Determine the (X, Y) coordinate at the center of the cell enclosing the given text.  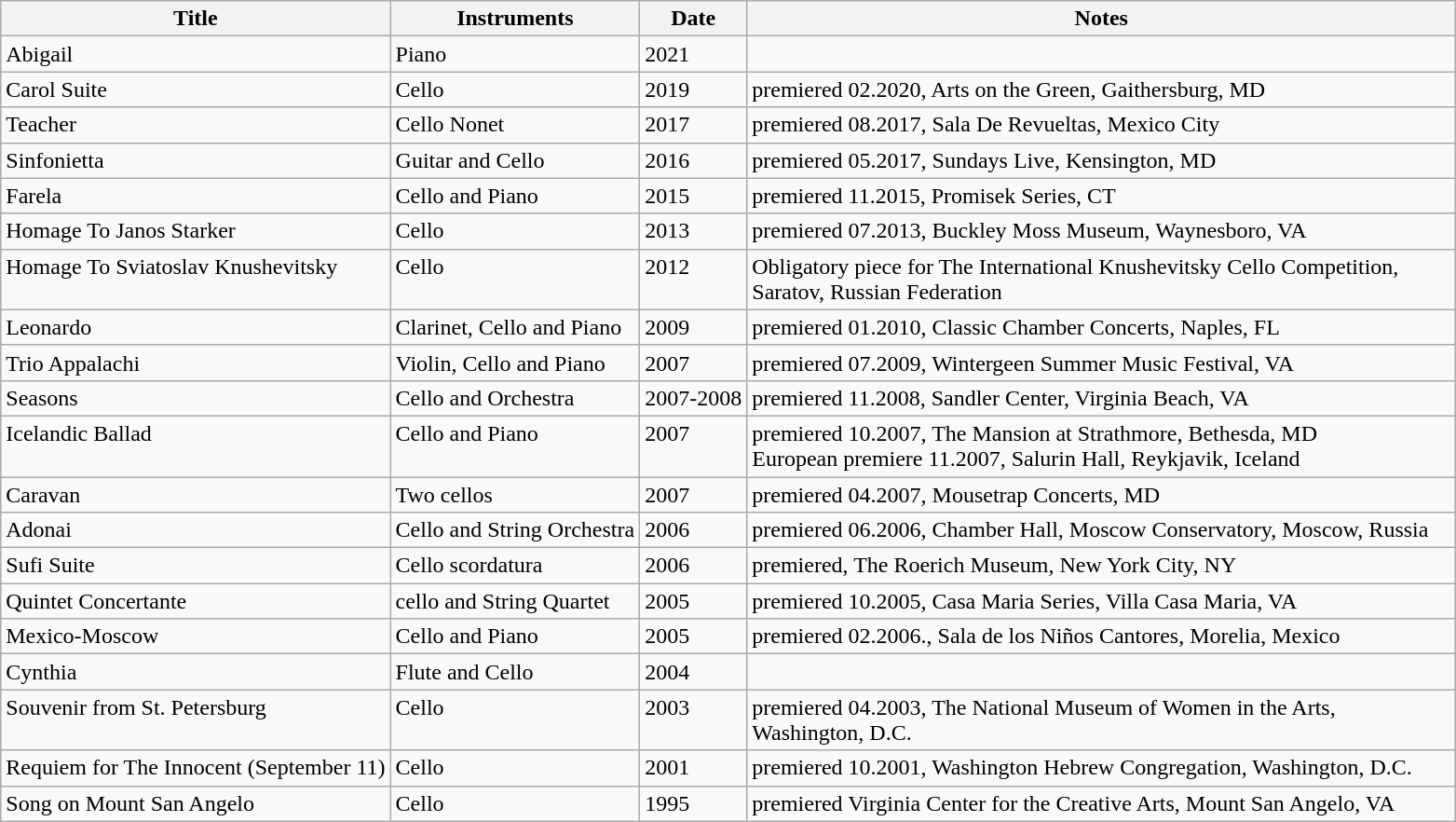
2017 (693, 125)
Piano (515, 54)
2004 (693, 672)
Seasons (196, 398)
Clarinet, Cello and Piano (515, 327)
premiered 04.2007, Mousetrap Concerts, MD (1101, 495)
Requiem for The Innocent (September 11) (196, 768)
premiered Virginia Center for the Creative Arts, Mount San Angelo, VA (1101, 803)
Cynthia (196, 672)
2001 (693, 768)
1995 (693, 803)
2013 (693, 231)
Obligatory piece for The International Knushevitsky Cello Competition, Saratov, Russian Federation (1101, 280)
premiered 08.2017, Sala De Revueltas, Mexico City (1101, 125)
premiered 02.2020, Arts on the Green, Gaithersburg, MD (1101, 89)
Sufi Suite (196, 566)
2019 (693, 89)
Abigail (196, 54)
Carol Suite (196, 89)
Violin, Cello and Piano (515, 363)
Mexico-Moscow (196, 637)
cello and String Quartet (515, 601)
2012 (693, 280)
Cello and Orchestra (515, 398)
Homage To Janos Starker (196, 231)
Cello scordatura (515, 566)
2015 (693, 196)
Teacher (196, 125)
Farela (196, 196)
premiered 11.2008, Sandler Center, Virginia Beach, VA (1101, 398)
Date (693, 19)
premiered 10.2005, Casa Maria Series, Villa Casa Maria, VA (1101, 601)
premiered, The Roerich Museum, New York City, NY (1101, 566)
Quintet Concertante (196, 601)
2021 (693, 54)
Homage To Sviatoslav Knushevitsky (196, 280)
Instruments (515, 19)
premiered 05.2017, Sundays Live, Kensington, MD (1101, 160)
2016 (693, 160)
premiered 07.2013, Buckley Moss Museum, Waynesboro, VA (1101, 231)
Sinfonietta (196, 160)
Icelandic Ballad (196, 445)
Caravan (196, 495)
premiered 06.2006, Chamber Hall, Moscow Conservatory, Moscow, Russia (1101, 530)
Guitar and Cello (515, 160)
Song on Mount San Angelo (196, 803)
premiered 01.2010, Classic Chamber Concerts, Naples, FL (1101, 327)
Cello and String Orchestra (515, 530)
Souvenir from St. Petersburg (196, 719)
premiered 04.2003, The National Museum of Women in the Arts, Washington, D.C. (1101, 719)
premiered 11.2015, Promisek Series, CT (1101, 196)
2003 (693, 719)
2007-2008 (693, 398)
Two cellos (515, 495)
Cello Nonet (515, 125)
premiered 10.2001, Washington Hebrew Congregation, Washington, D.C. (1101, 768)
Flute and Cello (515, 672)
Title (196, 19)
2009 (693, 327)
premiered 10.2007, The Mansion at Strathmore, Bethesda, MDEuropean premiere 11.2007, Salurin Hall, Reykjavik, Iceland (1101, 445)
premiered 02.2006., Sala de los Niños Cantores, Morelia, Mexico (1101, 637)
Trio Appalachi (196, 363)
Notes (1101, 19)
Adonai (196, 530)
Leonardo (196, 327)
premiered 07.2009, Wintergeen Summer Music Festival, VA (1101, 363)
